Find where the given text appears and provide that cell's center as (X, Y) coordinate. 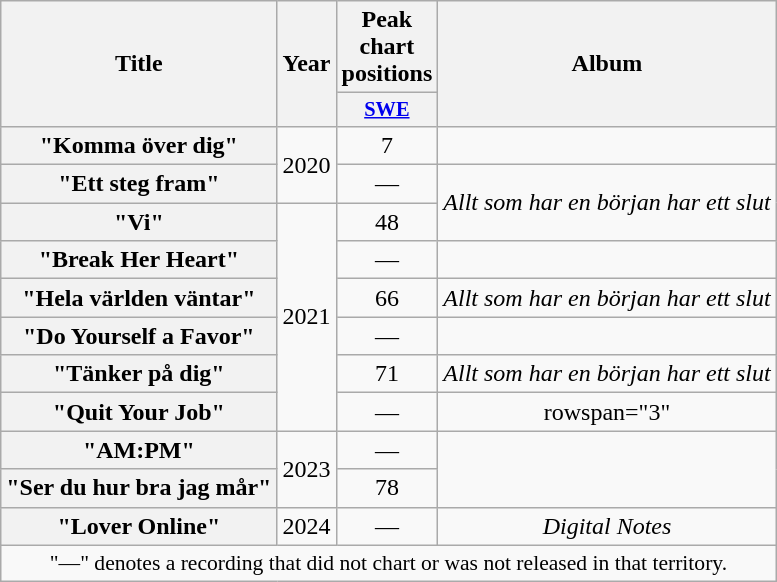
48 (387, 222)
"Komma över dig" (139, 145)
2020 (306, 164)
"Tänker på dig" (139, 374)
rowspan="3" (607, 412)
2023 (306, 469)
7 (387, 145)
Year (306, 64)
"Break Her Heart" (139, 260)
66 (387, 298)
"Lover Online" (139, 526)
SWE (387, 110)
"Ett steg fram" (139, 184)
Peak chart positions (387, 47)
"Quit Your Job" (139, 412)
"Do Yourself a Favor" (139, 336)
"AM:PM" (139, 450)
Album (607, 64)
"Vi" (139, 222)
2021 (306, 317)
Title (139, 64)
2024 (306, 526)
"Ser du hur bra jag mår" (139, 488)
Digital Notes (607, 526)
"—" denotes a recording that did not chart or was not released in that territory. (388, 563)
"Hela världen väntar" (139, 298)
71 (387, 374)
78 (387, 488)
